Detect which cell encompasses the target text, then output its [x, y] center coordinate. 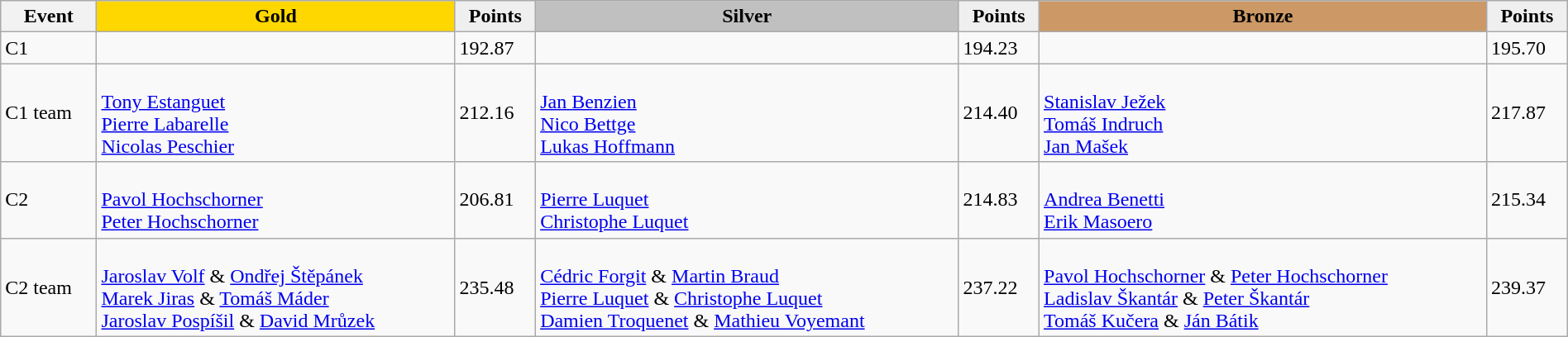
206.81 [495, 200]
212.16 [495, 112]
C2 team [49, 287]
217.87 [1527, 112]
C1 [49, 48]
239.37 [1527, 287]
Andrea BenettiErik Masoero [1264, 200]
Jan BenzienNico BettgeLukas Hoffmann [748, 112]
214.83 [999, 200]
Cédric Forgit & Martin BraudPierre Luquet & Christophe LuquetDamien Troquenet & Mathieu Voyemant [748, 287]
237.22 [999, 287]
214.40 [999, 112]
C1 team [49, 112]
Tony EstanguetPierre LabarelleNicolas Peschier [276, 112]
Event [49, 17]
215.34 [1527, 200]
Silver [748, 17]
Gold [276, 17]
Pierre LuquetChristophe Luquet [748, 200]
Bronze [1264, 17]
192.87 [495, 48]
C2 [49, 200]
195.70 [1527, 48]
194.23 [999, 48]
Jaroslav Volf & Ondřej ŠtěpánekMarek Jiras & Tomáš MáderJaroslav Pospíšil & David Mrůzek [276, 287]
Stanislav JežekTomáš IndruchJan Mašek [1264, 112]
Pavol HochschornerPeter Hochschorner [276, 200]
235.48 [495, 287]
Pavol Hochschorner & Peter HochschornerLadislav Škantár & Peter ŠkantárTomáš Kučera & Ján Bátik [1264, 287]
